Locate the cell with the specified text and output its (X, Y) center coordinate. 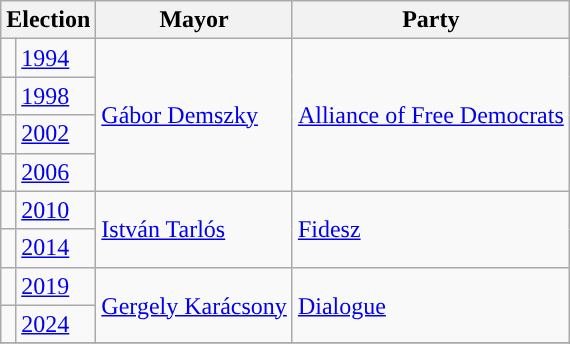
Party (430, 20)
1994 (56, 58)
Mayor (194, 20)
Alliance of Free Democrats (430, 115)
Dialogue (430, 305)
Fidesz (430, 229)
2024 (56, 324)
2019 (56, 286)
Gábor Demszky (194, 115)
István Tarlós (194, 229)
Gergely Karácsony (194, 305)
2002 (56, 134)
2010 (56, 210)
2014 (56, 248)
1998 (56, 96)
2006 (56, 172)
Election (48, 20)
